For the text-containing cell, return its midpoint in (x, y) coordinate format. 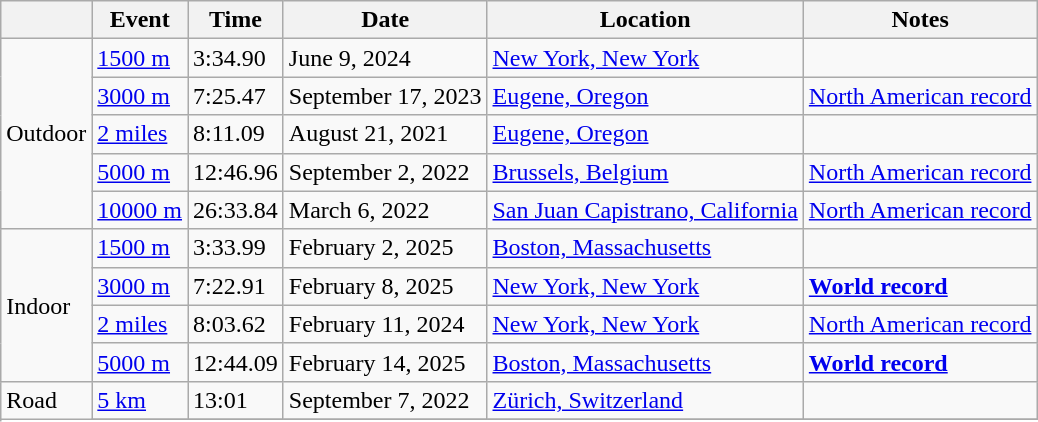
12:46.96 (236, 172)
3:34.90 (236, 58)
February 2, 2025 (385, 248)
26:33.84 (236, 210)
Location (645, 20)
5 km (140, 400)
Road (46, 400)
3:33.99 (236, 248)
Notes (920, 20)
August 21, 2021 (385, 134)
7:25.47 (236, 96)
September 2, 2022 (385, 172)
February 8, 2025 (385, 286)
Date (385, 20)
San Juan Capistrano, California (645, 210)
September 7, 2022 (385, 400)
February 14, 2025 (385, 362)
Brussels, Belgium (645, 172)
13:01 (236, 400)
June 9, 2024 (385, 58)
September 17, 2023 (385, 96)
12:44.09 (236, 362)
Time (236, 20)
7:22.91 (236, 286)
Event (140, 20)
Outdoor (46, 134)
8:03.62 (236, 324)
10000 m (140, 210)
Zürich, Switzerland (645, 400)
Indoor (46, 305)
March 6, 2022 (385, 210)
8:11.09 (236, 134)
February 11, 2024 (385, 324)
